From the cell containing the given text, extract its center point as [X, Y] coordinate. 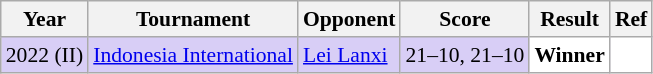
Score [464, 19]
Indonesia International [193, 55]
21–10, 21–10 [464, 55]
Winner [570, 55]
2022 (II) [44, 55]
Result [570, 19]
Lei Lanxi [350, 55]
Tournament [193, 19]
Ref [631, 19]
Year [44, 19]
Opponent [350, 19]
